Determine the (X, Y) coordinate at the center of the cell enclosing the given text.  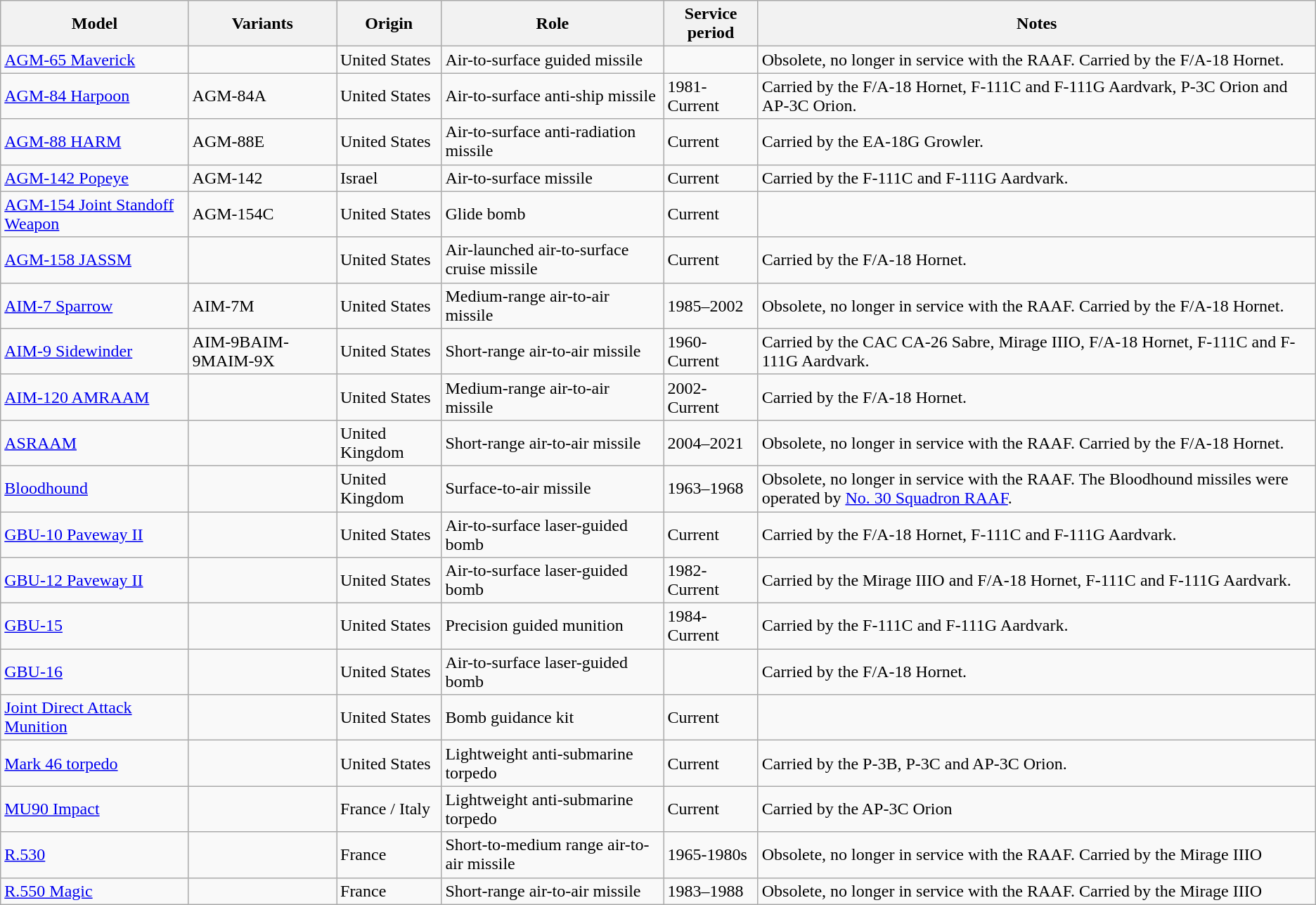
Air-launched air-to-surface cruise missile (553, 260)
2002-Current (711, 397)
1965-1980s (711, 855)
Air-to-surface guided missile (553, 60)
Bloodhound (94, 488)
Model (94, 24)
AGM-154C (262, 214)
AIM-120 AMRAAM (94, 397)
AGM-88 HARM (94, 142)
AGM-158 JASSM (94, 260)
R.530 (94, 855)
Air-to-surface missile (553, 178)
AGM-65 Maverick (94, 60)
AGM-84A (262, 96)
AGM-142 (262, 178)
Carried by the AP-3C Orion (1036, 809)
Notes (1036, 24)
AIM-7 Sparrow (94, 305)
Origin (388, 24)
GBU-15 (94, 626)
AGM-84 Harpoon (94, 96)
Carried by the P-3B, P-3C and AP-3C Orion. (1036, 764)
Air-to-surface anti-ship missile (553, 96)
Short-to-medium range air-to-air missile (553, 855)
ASRAAM (94, 443)
Mark 46 torpedo (94, 764)
AIM-7M (262, 305)
Surface-to-air missile (553, 488)
AGM-154 Joint Standoff Weapon (94, 214)
AGM-142 Popeye (94, 178)
Joint Direct Attack Munition (94, 717)
1983–1988 (711, 891)
Service period (711, 24)
Variants (262, 24)
AIM-9 Sidewinder (94, 352)
2004–2021 (711, 443)
MU90 Impact (94, 809)
Air-to-surface anti-radiation missile (553, 142)
Bomb guidance kit (553, 717)
Obsolete, no longer in service with the RAAF. The Bloodhound missiles were operated by No. 30 Squadron RAAF. (1036, 488)
1982-Current (711, 581)
1960-Current (711, 352)
GBU-10 Paveway II (94, 534)
AIM-9BAIM-9MAIM-9X (262, 352)
1963–1968 (711, 488)
Glide bomb (553, 214)
Carried by the F/A-18 Hornet, F-111C and F-111G Aardvark, P-3C Orion and AP-3C Orion. (1036, 96)
GBU-16 (94, 672)
Role (553, 24)
Carried by the EA-18G Growler. (1036, 142)
GBU-12 Paveway II (94, 581)
Precision guided munition (553, 626)
1985–2002 (711, 305)
Carried by the Mirage IIIO and F/A-18 Hornet, F-111C and F-111G Aardvark. (1036, 581)
Carried by the F/A-18 Hornet, F-111C and F-111G Aardvark. (1036, 534)
1981-Current (711, 96)
Israel (388, 178)
R.550 Magic (94, 891)
Carried by the CAC CA-26 Sabre, Mirage IIIO, F/A-18 Hornet, F-111C and F-111G Aardvark. (1036, 352)
AGM-88E (262, 142)
France / Italy (388, 809)
1984-Current (711, 626)
